Find where the given text appears and provide that cell's center as [x, y] coordinate. 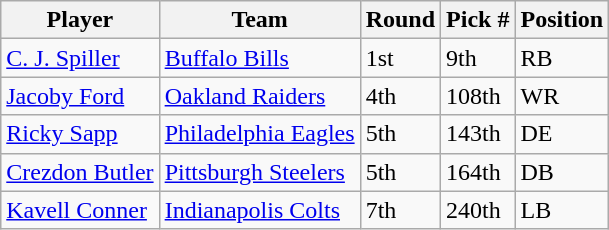
Ricky Sapp [80, 134]
Crezdon Butler [80, 172]
240th [478, 210]
4th [400, 96]
Philadelphia Eagles [260, 134]
Pick # [478, 20]
Kavell Conner [80, 210]
Oakland Raiders [260, 96]
Player [80, 20]
Round [400, 20]
DE [562, 134]
7th [400, 210]
Team [260, 20]
108th [478, 96]
DB [562, 172]
1st [400, 58]
LB [562, 210]
143th [478, 134]
RB [562, 58]
Pittsburgh Steelers [260, 172]
164th [478, 172]
C. J. Spiller [80, 58]
Jacoby Ford [80, 96]
9th [478, 58]
Indianapolis Colts [260, 210]
Position [562, 20]
Buffalo Bills [260, 58]
WR [562, 96]
